Search for the cell housing the specified text and yield its (X, Y) center coordinate. 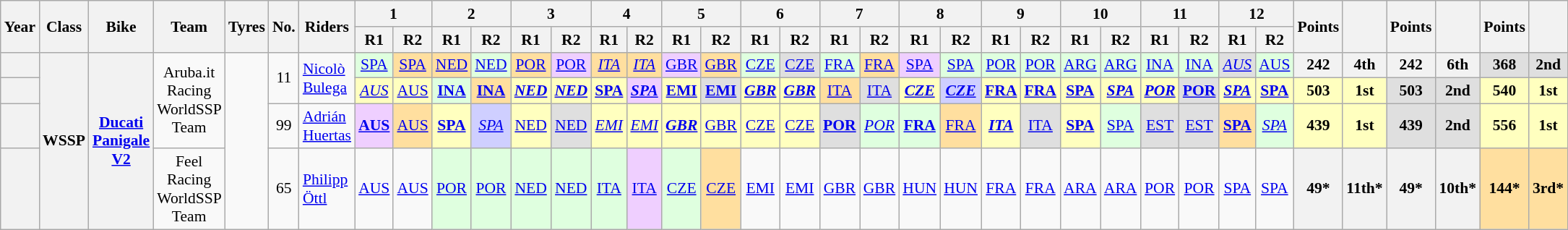
4 (626, 14)
Year (20, 26)
Nicolò Bulega (327, 78)
65 (284, 189)
Class (64, 26)
540 (1504, 91)
WSSP (64, 140)
Bike (121, 26)
No. (284, 26)
11th* (1364, 189)
Ducati Panigale V2 (121, 140)
12 (1256, 14)
10th* (1457, 189)
10 (1100, 14)
368 (1504, 65)
5 (701, 14)
556 (1504, 126)
3rd* (1548, 189)
2 (471, 14)
3 (551, 14)
Feel Racing WorldSSP Team (189, 189)
99 (284, 126)
1 (393, 14)
Riders (327, 26)
7 (859, 14)
4th (1364, 65)
6th (1457, 65)
8 (940, 14)
Philipp Öttl (327, 189)
Tyres (247, 26)
144* (1504, 189)
Aruba.it Racing WorldSSP Team (189, 100)
6 (780, 14)
9 (1020, 14)
Team (189, 26)
Adrián Huertas (327, 126)
